Return (X, Y) of the center of cell containing provided text 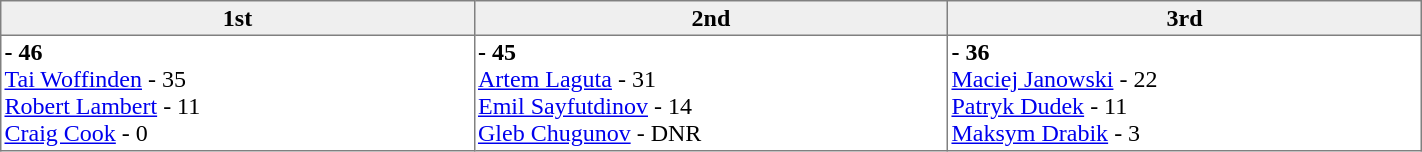
- 46Tai Woffinden - 35Robert Lambert - 11Craig Cook - 0 (238, 93)
- 36Maciej Janowski - 22Patryk Dudek - 11Maksym Drabik - 3 (1185, 93)
3rd (1185, 18)
- 45Artem Laguta - 31Emil Sayfutdinov - 14Gleb Chugunov - DNR (710, 93)
1st (238, 18)
2nd (710, 18)
